Return (X, Y) of the center of cell containing provided text 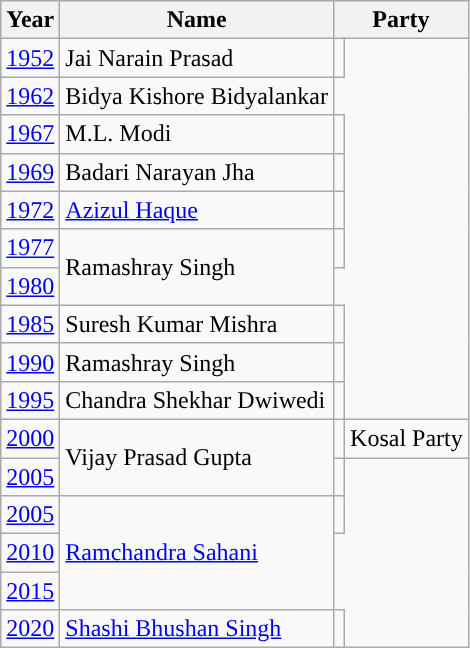
1969 (30, 172)
Chandra Shekhar Dwiwedi (197, 400)
Year (30, 20)
Kosal Party (407, 438)
1962 (30, 96)
Vijay Prasad Gupta (197, 457)
1990 (30, 362)
Name (197, 20)
Suresh Kumar Mishra (197, 324)
1972 (30, 210)
1977 (30, 248)
2000 (30, 438)
Jai Narain Prasad (197, 58)
2020 (30, 629)
1985 (30, 324)
Ramchandra Sahani (197, 553)
1967 (30, 134)
1980 (30, 286)
M.L. Modi (197, 134)
Badari Narayan Jha (197, 172)
1952 (30, 58)
Party (400, 20)
2010 (30, 553)
Shashi Bhushan Singh (197, 629)
1995 (30, 400)
Bidya Kishore Bidyalankar (197, 96)
Azizul Haque (197, 210)
2015 (30, 591)
